Locate the cell with the specified text and output its [x, y] center coordinate. 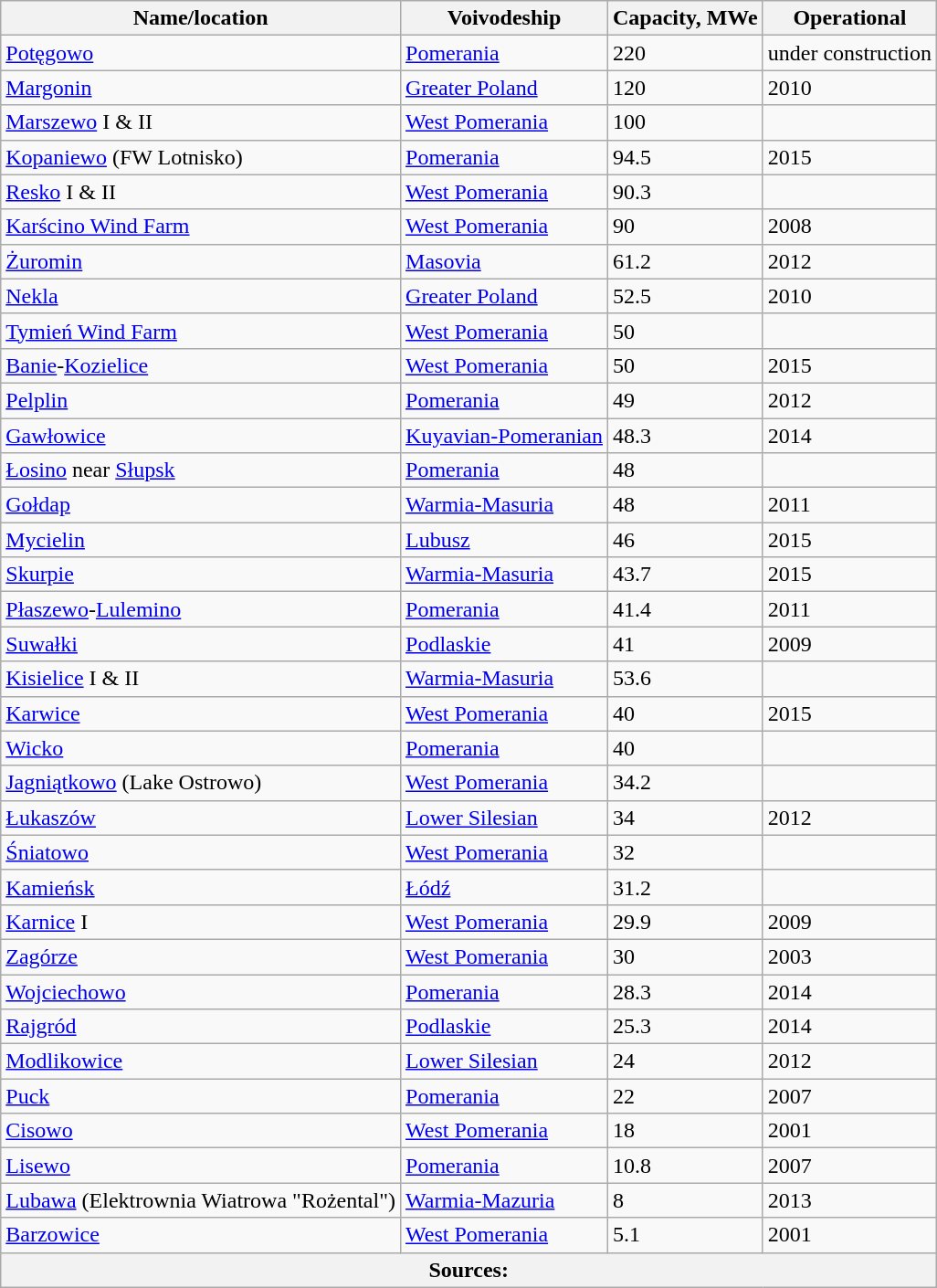
31.2 [686, 887]
Modlikowice [201, 1061]
2003 [849, 956]
Capacity, MWe [686, 18]
34.2 [686, 783]
Wicko [201, 748]
49 [686, 400]
2013 [849, 1200]
46 [686, 540]
Name/location [201, 18]
Karwice [201, 713]
Suwałki [201, 644]
Jagniątkowo (Lake Ostrowo) [201, 783]
Łódź [504, 887]
Pelplin [201, 400]
Kamieńsk [201, 887]
220 [686, 53]
Łosino near Słupsk [201, 470]
Sources: [469, 1270]
120 [686, 88]
48.3 [686, 436]
28.3 [686, 991]
Potęgowo [201, 53]
Wojciechowo [201, 991]
Karścino Wind Farm [201, 227]
Lubusz [504, 540]
Operational [849, 18]
Resko I & II [201, 192]
Warmia-Mazuria [504, 1200]
Płaszewo-Lulemino [201, 609]
24 [686, 1061]
Mycielin [201, 540]
22 [686, 1096]
Tymień Wind Farm [201, 331]
5.1 [686, 1235]
Żuromin [201, 261]
Lubawa (Elektrownia Wiatrowa "Rożental") [201, 1200]
Kisielice I & II [201, 679]
43.7 [686, 575]
25.3 [686, 1027]
52.5 [686, 296]
Banie-Kozielice [201, 365]
Gawłowice [201, 436]
under construction [849, 53]
Kuyavian-Pomeranian [504, 436]
Lisewo [201, 1166]
Nekla [201, 296]
2008 [849, 227]
Puck [201, 1096]
Cisowo [201, 1131]
34 [686, 818]
Barzowice [201, 1235]
10.8 [686, 1166]
94.5 [686, 157]
Skurpie [201, 575]
41 [686, 644]
Voivodeship [504, 18]
Masovia [504, 261]
61.2 [686, 261]
32 [686, 852]
41.4 [686, 609]
Gołdap [201, 505]
Margonin [201, 88]
29.9 [686, 922]
Zagórze [201, 956]
Marszewo I & II [201, 122]
8 [686, 1200]
30 [686, 956]
100 [686, 122]
90 [686, 227]
Kopaniewo (FW Lotnisko) [201, 157]
Śniatowo [201, 852]
18 [686, 1131]
Karnice I [201, 922]
Łukaszów [201, 818]
90.3 [686, 192]
Rajgród [201, 1027]
53.6 [686, 679]
